Return the [X, Y] coordinate for the center point of the cell that contains the specified text.  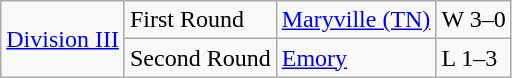
W 3–0 [474, 20]
Division III [63, 39]
Maryville (TN) [356, 20]
Second Round [200, 58]
L 1–3 [474, 58]
First Round [200, 20]
Emory [356, 58]
